Return [x, y] of the center of cell containing provided text 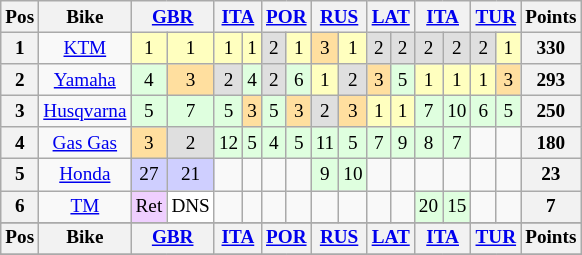
23 [551, 175]
27 [149, 175]
Husqvarna [85, 111]
293 [551, 80]
Gas Gas [85, 143]
Yamaha [85, 80]
250 [551, 111]
180 [551, 143]
Ret [149, 206]
8 [428, 143]
12 [228, 143]
20 [428, 206]
Honda [85, 175]
330 [551, 48]
TM [85, 206]
21 [191, 175]
15 [457, 206]
11 [325, 143]
DNS [191, 206]
KTM [85, 48]
